Pinpoint the cell where the given text exists, returning its (x, y) midpoint coordinate. 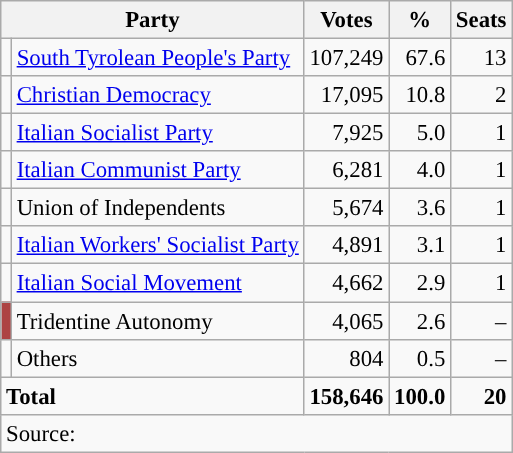
7,925 (346, 133)
5.0 (420, 133)
Christian Democracy (158, 95)
100.0 (420, 396)
Source: (256, 433)
20 (482, 396)
4,662 (346, 283)
17,095 (346, 95)
2 (482, 95)
4.0 (420, 170)
2.6 (420, 321)
South Tyrolean People's Party (158, 58)
804 (346, 358)
Italian Socialist Party (158, 133)
Tridentine Autonomy (158, 321)
Italian Communist Party (158, 170)
158,646 (346, 396)
4,065 (346, 321)
2.9 (420, 283)
4,891 (346, 245)
Others (158, 358)
13 (482, 58)
10.8 (420, 95)
3.6 (420, 208)
67.6 (420, 58)
Italian Social Movement (158, 283)
107,249 (346, 58)
Party (152, 20)
5,674 (346, 208)
Union of Independents (158, 208)
Total (152, 396)
3.1 (420, 245)
% (420, 20)
0.5 (420, 358)
6,281 (346, 170)
Seats (482, 20)
Votes (346, 20)
Italian Workers' Socialist Party (158, 245)
